Scan for the cell matching the given text and deliver its (x, y) coordinate at center. 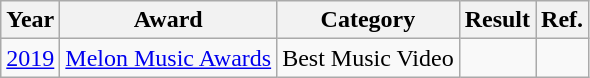
Award (168, 20)
Category (368, 20)
Melon Music Awards (168, 58)
Best Music Video (368, 58)
2019 (30, 58)
Year (30, 20)
Ref. (562, 20)
Result (497, 20)
